Locate the cell with the specified text and output its [x, y] center coordinate. 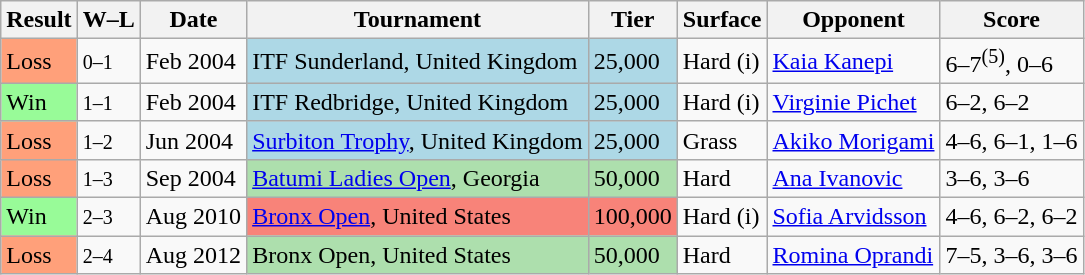
Sep 2004 [193, 178]
6–7(5), 0–6 [1012, 62]
Kaia Kanepi [854, 62]
7–5, 3–6, 3–6 [1012, 255]
Tournament [418, 20]
1–3 [108, 178]
Romina Oprandi [854, 255]
4–6, 6–2, 6–2 [1012, 217]
Jun 2004 [193, 140]
Opponent [854, 20]
Result [39, 20]
3–6, 3–6 [1012, 178]
1–2 [108, 140]
Score [1012, 20]
2–4 [108, 255]
Tier [632, 20]
4–6, 6–1, 1–6 [1012, 140]
0–1 [108, 62]
Surbiton Trophy, United Kingdom [418, 140]
Sofia Arvidsson [854, 217]
Grass [722, 140]
2–3 [108, 217]
Date [193, 20]
Akiko Morigami [854, 140]
Virginie Pichet [854, 102]
Surface [722, 20]
Aug 2012 [193, 255]
ITF Redbridge, United Kingdom [418, 102]
100,000 [632, 217]
6–2, 6–2 [1012, 102]
1–1 [108, 102]
Ana Ivanovic [854, 178]
ITF Sunderland, United Kingdom [418, 62]
Aug 2010 [193, 217]
W–L [108, 20]
Batumi Ladies Open, Georgia [418, 178]
